Output the (x, y) coordinate of the center of the cell containing the given text.  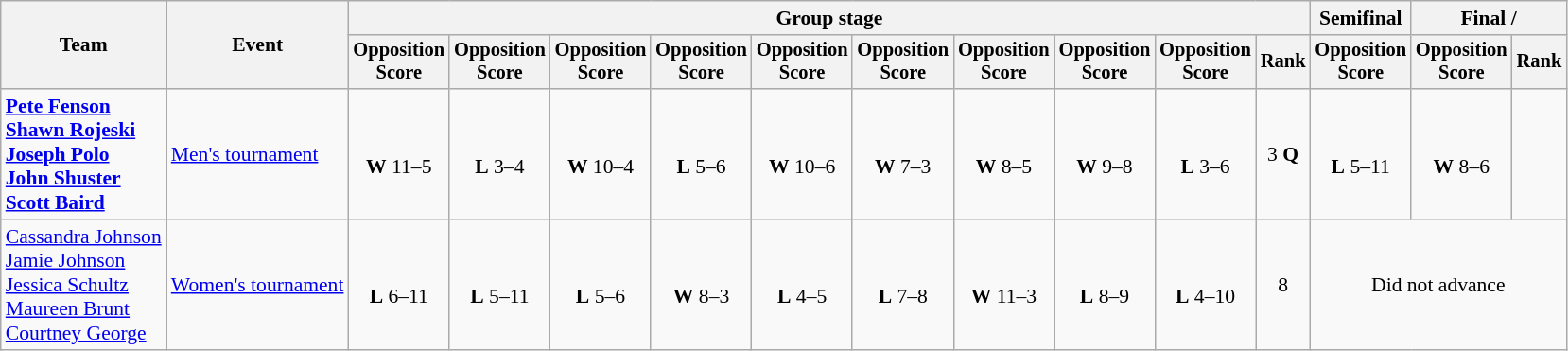
W 8–3 (702, 285)
L 3–6 (1205, 154)
L 8–9 (1105, 285)
Group stage (828, 18)
Semifinal (1360, 18)
L 6–11 (399, 285)
Cassandra JohnsonJamie JohnsonJessica SchultzMaureen BruntCourtney George (83, 285)
Men's tournament (257, 154)
W 8–5 (1004, 154)
W 11–5 (399, 154)
W 11–3 (1004, 285)
3 Q (1283, 154)
W 7–3 (902, 154)
L 3–4 (499, 154)
L 4–5 (802, 285)
W 9–8 (1105, 154)
8 (1283, 285)
Pete FensonShawn RojeskiJoseph PoloJohn ShusterScott Baird (83, 154)
W 8–6 (1462, 154)
Event (257, 45)
W 10–4 (601, 154)
Final / (1489, 18)
Team (83, 45)
Did not advance (1437, 285)
L 4–10 (1205, 285)
Women's tournament (257, 285)
W 10–6 (802, 154)
L 7–8 (902, 285)
